For the text-containing cell, return its midpoint in (x, y) coordinate format. 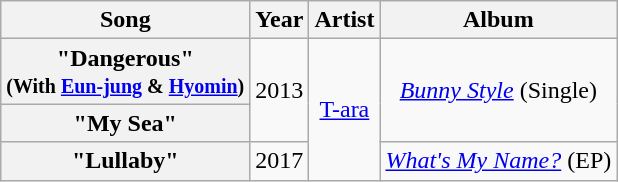
Song (126, 20)
"Dangerous"(With Eun-jung & Hyomin) (126, 72)
2013 (280, 90)
2017 (280, 161)
Year (280, 20)
"Lullaby" (126, 161)
"My Sea" (126, 123)
T-ara (344, 110)
Album (498, 20)
Artist (344, 20)
Bunny Style (Single) (498, 90)
What's My Name? (EP) (498, 161)
